Pinpoint the cell where the given text exists, returning its (x, y) midpoint coordinate. 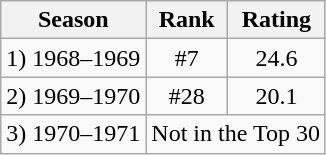
#7 (187, 58)
3) 1970–1971 (74, 134)
24.6 (276, 58)
Not in the Top 30 (236, 134)
Rating (276, 20)
1) 1968–1969 (74, 58)
2) 1969–1970 (74, 96)
Season (74, 20)
20.1 (276, 96)
#28 (187, 96)
Rank (187, 20)
